Provide the [X, Y] coordinate of the cell's center where the given text is located.  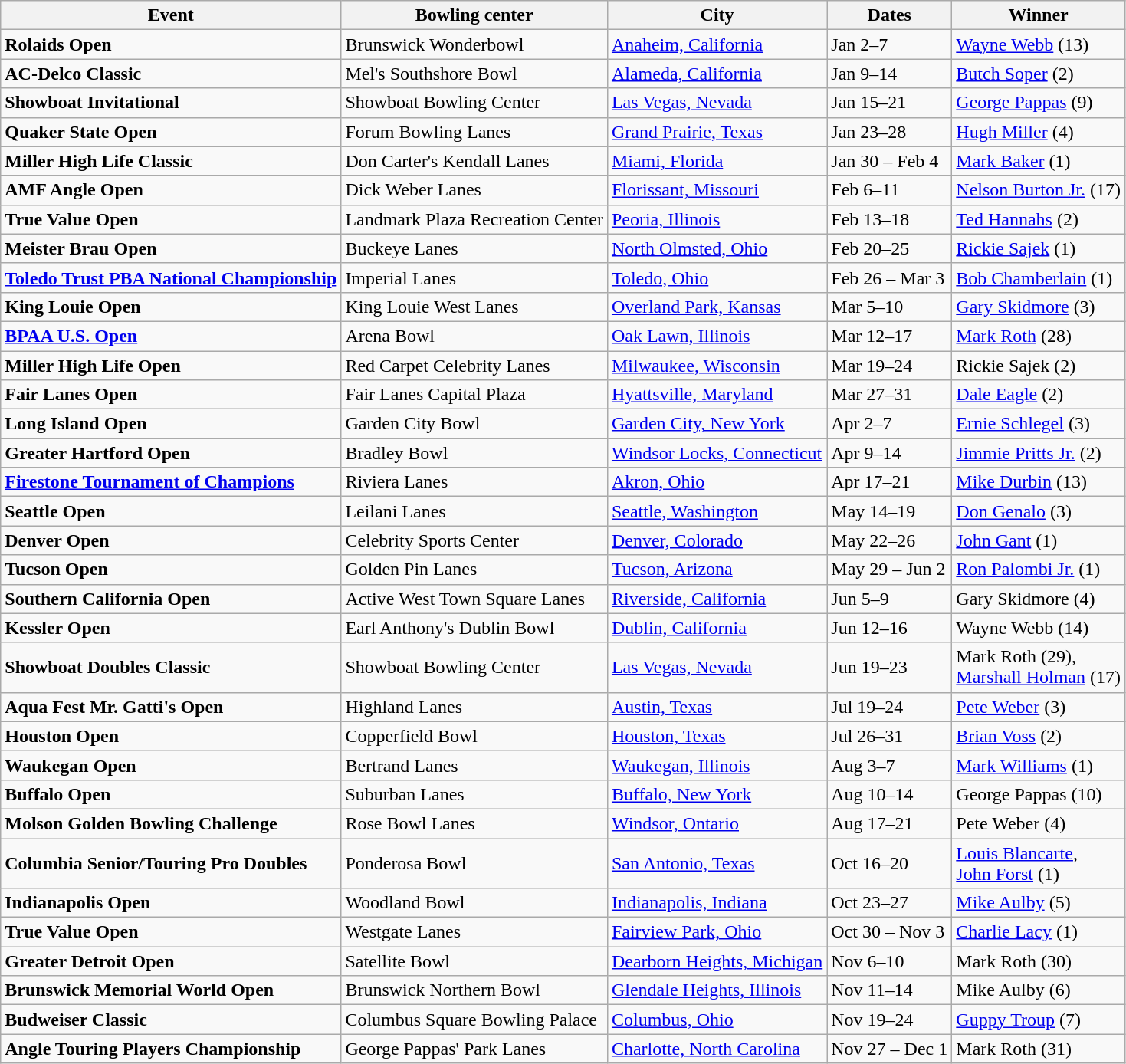
Molson Golden Bowling Challenge [171, 823]
Event [171, 15]
Ted Hannahs (2) [1039, 219]
George Pappas (9) [1039, 103]
Fairview Park, Ohio [717, 932]
Brian Voss (2) [1039, 736]
Mark Baker (1) [1039, 161]
Golden Pin Lanes [474, 570]
Budweiser Classic [171, 1020]
San Antonio, Texas [717, 863]
Florissant, Missouri [717, 190]
Oct 23–27 [889, 903]
Firestone Tournament of Champions [171, 482]
Akron, Ohio [717, 482]
Nov 6–10 [889, 961]
Hugh Miller (4) [1039, 132]
Rolaids Open [171, 44]
Nov 19–24 [889, 1020]
Southern California Open [171, 599]
Don Genalo (3) [1039, 511]
Garden City Bowl [474, 424]
Denver Open [171, 540]
Overland Park, Kansas [717, 307]
Brunswick Wonderbowl [474, 44]
Gary Skidmore (3) [1039, 307]
Mar 19–24 [889, 366]
Jan 9–14 [889, 74]
Feb 20–25 [889, 248]
Milwaukee, Wisconsin [717, 366]
Rose Bowl Lanes [474, 823]
Waukegan Open [171, 765]
Copperfield Bowl [474, 736]
Meister Brau Open [171, 248]
Active West Town Square Lanes [474, 599]
Woodland Bowl [474, 903]
Windsor Locks, Connecticut [717, 453]
Columbus, Ohio [717, 1020]
Indianapolis Open [171, 903]
Nov 11–14 [889, 990]
George Pappas' Park Lanes [474, 1049]
Feb 6–11 [889, 190]
John Gant (1) [1039, 540]
City [717, 15]
Jun 5–9 [889, 599]
Feb 13–18 [889, 219]
Jan 30 – Feb 4 [889, 161]
Jan 15–21 [889, 103]
Columbia Senior/Touring Pro Doubles [171, 863]
Dearborn Heights, Michigan [717, 961]
Houston Open [171, 736]
Pete Weber (4) [1039, 823]
Mark Roth (28) [1039, 336]
Oct 16–20 [889, 863]
Miller High Life Classic [171, 161]
Mar 27–31 [889, 395]
Oct 30 – Nov 3 [889, 932]
Buffalo Open [171, 794]
Mark Williams (1) [1039, 765]
Apr 9–14 [889, 453]
Jul 26–31 [889, 736]
Miller High Life Open [171, 366]
Wayne Webb (13) [1039, 44]
Suburban Lanes [474, 794]
Ron Palombi Jr. (1) [1039, 570]
Bradley Bowl [474, 453]
Indianapolis, Indiana [717, 903]
Oak Lawn, Illinois [717, 336]
Alameda, California [717, 74]
Brunswick Northern Bowl [474, 990]
Hyattsville, Maryland [717, 395]
Ernie Schlegel (3) [1039, 424]
May 22–26 [889, 540]
Brunswick Memorial World Open [171, 990]
Fair Lanes Open [171, 395]
Rickie Sajek (1) [1039, 248]
Angle Touring Players Championship [171, 1049]
Grand Prairie, Texas [717, 132]
Nelson Burton Jr. (17) [1039, 190]
Imperial Lanes [474, 277]
Tucson Open [171, 570]
Mike Durbin (13) [1039, 482]
Leilani Lanes [474, 511]
Quaker State Open [171, 132]
Aug 3–7 [889, 765]
Charlotte, North Carolina [717, 1049]
Fair Lanes Capital Plaza [474, 395]
Jan 2–7 [889, 44]
Dates [889, 15]
Rickie Sajek (2) [1039, 366]
Garden City, New York [717, 424]
Mar 12–17 [889, 336]
Jimmie Pritts Jr. (2) [1039, 453]
Toledo, Ohio [717, 277]
Ponderosa Bowl [474, 863]
Long Island Open [171, 424]
Mar 5–10 [889, 307]
Louis Blancarte,John Forst (1) [1039, 863]
Houston, Texas [717, 736]
Landmark Plaza Recreation Center [474, 219]
Winner [1039, 15]
Buckeye Lanes [474, 248]
Seattle Open [171, 511]
Dale Eagle (2) [1039, 395]
Showboat Invitational [171, 103]
Kessler Open [171, 628]
Mark Roth (29),Marshall Holman (17) [1039, 667]
Jun 19–23 [889, 667]
Jun 12–16 [889, 628]
Jan 23–28 [889, 132]
George Pappas (10) [1039, 794]
May 14–19 [889, 511]
Mark Roth (30) [1039, 961]
Arena Bowl [474, 336]
North Olmsted, Ohio [717, 248]
Bowling center [474, 15]
Riviera Lanes [474, 482]
Wayne Webb (14) [1039, 628]
Guppy Troup (7) [1039, 1020]
Bertrand Lanes [474, 765]
Columbus Square Bowling Palace [474, 1020]
Dick Weber Lanes [474, 190]
Nov 27 – Dec 1 [889, 1049]
Glendale Heights, Illinois [717, 990]
Buffalo, New York [717, 794]
Satellite Bowl [474, 961]
Greater Detroit Open [171, 961]
Miami, Florida [717, 161]
King Louie Open [171, 307]
Jul 19–24 [889, 707]
Feb 26 – Mar 3 [889, 277]
Toledo Trust PBA National Championship [171, 277]
Forum Bowling Lanes [474, 132]
Peoria, Illinois [717, 219]
Anaheim, California [717, 44]
May 29 – Jun 2 [889, 570]
Seattle, Washington [717, 511]
AMF Angle Open [171, 190]
Bob Chamberlain (1) [1039, 277]
Apr 17–21 [889, 482]
Red Carpet Celebrity Lanes [474, 366]
Waukegan, Illinois [717, 765]
Showboat Doubles Classic [171, 667]
Highland Lanes [474, 707]
Westgate Lanes [474, 932]
Tucson, Arizona [717, 570]
Gary Skidmore (4) [1039, 599]
Celebrity Sports Center [474, 540]
Mike Aulby (6) [1039, 990]
Don Carter's Kendall Lanes [474, 161]
Charlie Lacy (1) [1039, 932]
Earl Anthony's Dublin Bowl [474, 628]
Mel's Southshore Bowl [474, 74]
Pete Weber (3) [1039, 707]
King Louie West Lanes [474, 307]
Austin, Texas [717, 707]
Aug 17–21 [889, 823]
BPAA U.S. Open [171, 336]
Butch Soper (2) [1039, 74]
Windsor, Ontario [717, 823]
Mark Roth (31) [1039, 1049]
Mike Aulby (5) [1039, 903]
Aqua Fest Mr. Gatti's Open [171, 707]
Denver, Colorado [717, 540]
Apr 2–7 [889, 424]
Dublin, California [717, 628]
AC-Delco Classic [171, 74]
Greater Hartford Open [171, 453]
Aug 10–14 [889, 794]
Riverside, California [717, 599]
